Scan for the cell matching the given text and deliver its (x, y) coordinate at center. 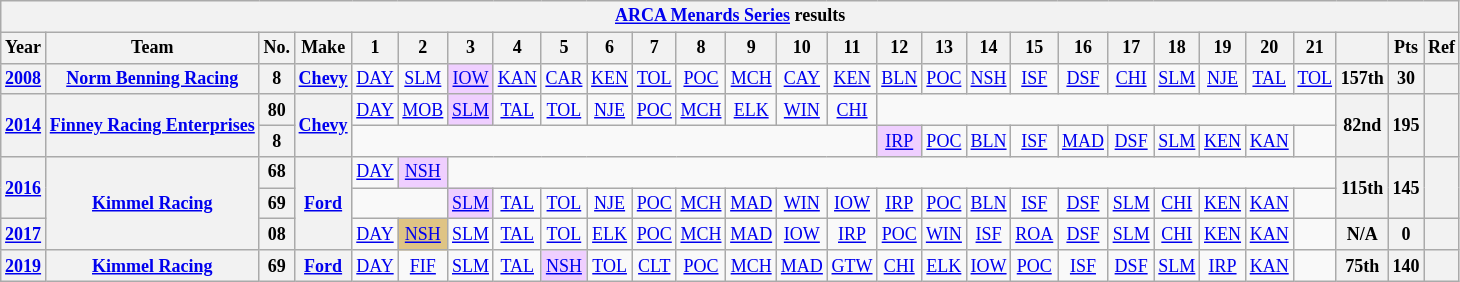
21 (1314, 48)
FIF (423, 266)
Norm Benning Racing (152, 78)
12 (900, 48)
7 (654, 48)
82nd (1362, 125)
75th (1362, 266)
145 (1406, 188)
15 (1034, 48)
68 (276, 172)
CAY (802, 78)
6 (610, 48)
9 (752, 48)
13 (944, 48)
5 (564, 48)
2016 (24, 188)
195 (1406, 125)
80 (276, 110)
1 (375, 48)
140 (1406, 266)
2017 (24, 234)
16 (1084, 48)
ARCA Menards Series results (730, 16)
17 (1131, 48)
4 (517, 48)
2 (423, 48)
2014 (24, 125)
Year (24, 48)
Make (323, 48)
CAR (564, 78)
11 (852, 48)
N/A (1362, 234)
19 (1223, 48)
08 (276, 234)
MOB (423, 110)
CLT (654, 266)
ROA (1034, 234)
Ref (1442, 48)
GTW (852, 266)
No. (276, 48)
157th (1362, 78)
18 (1177, 48)
10 (802, 48)
115th (1362, 188)
30 (1406, 78)
2019 (24, 266)
0 (1406, 234)
3 (471, 48)
20 (1269, 48)
Finney Racing Enterprises (152, 125)
Pts (1406, 48)
Team (152, 48)
2008 (24, 78)
14 (988, 48)
